Pinpoint the cell where the given text exists, returning its (x, y) midpoint coordinate. 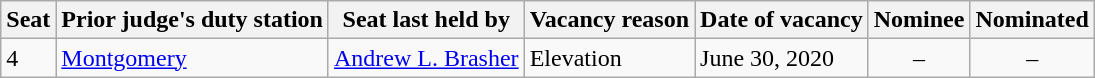
Montgomery (192, 58)
4 (28, 58)
Elevation (609, 58)
Nominated (1032, 20)
Andrew L. Brasher (426, 58)
Vacancy reason (609, 20)
June 30, 2020 (782, 58)
Date of vacancy (782, 20)
Nominee (919, 20)
Seat (28, 20)
Seat last held by (426, 20)
Prior judge's duty station (192, 20)
